Find where the given text appears and provide that cell's center as [X, Y] coordinate. 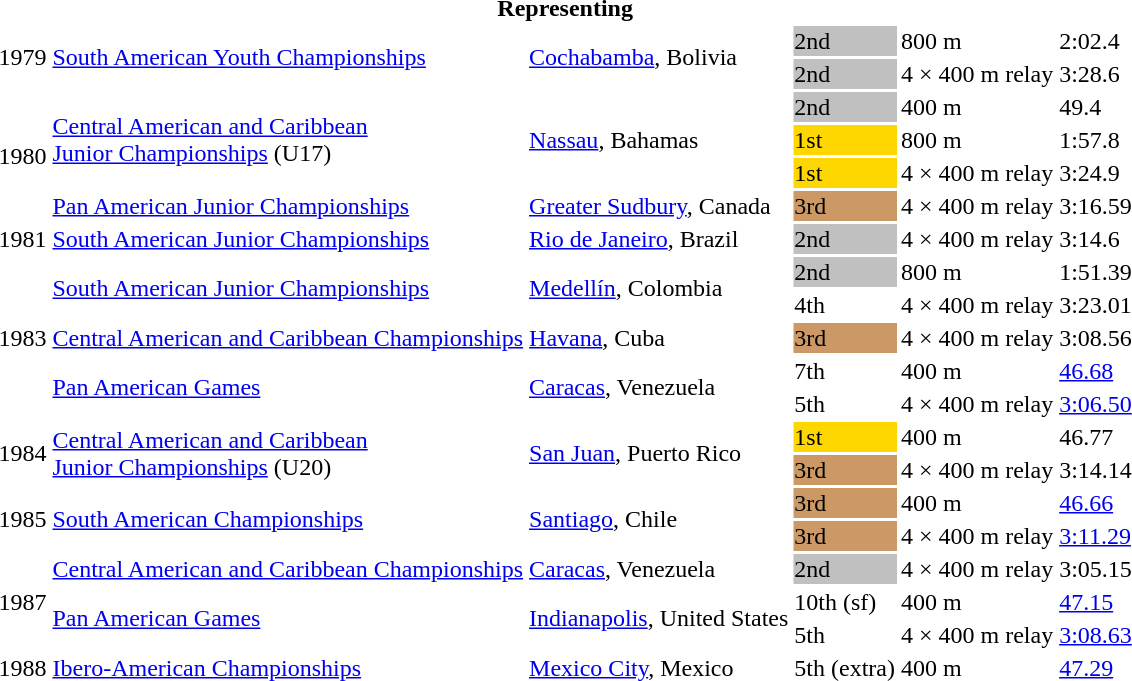
Havana, Cuba [659, 338]
7th [845, 371]
Central American and CaribbeanJunior Championships (U20) [288, 454]
South American Championships [288, 520]
Nassau, Bahamas [659, 140]
San Juan, Puerto Rico [659, 454]
South American Youth Championships [288, 58]
Rio de Janeiro, Brazil [659, 239]
Greater Sudbury, Canada [659, 206]
Cochabamba, Bolivia [659, 58]
10th (sf) [845, 602]
Indianapolis, United States [659, 618]
Santiago, Chile [659, 520]
Pan American Junior Championships [288, 206]
4th [845, 305]
Medellín, Colombia [659, 288]
Central American and CaribbeanJunior Championships (U17) [288, 140]
